Scan for the cell matching the given text and deliver its (x, y) coordinate at center. 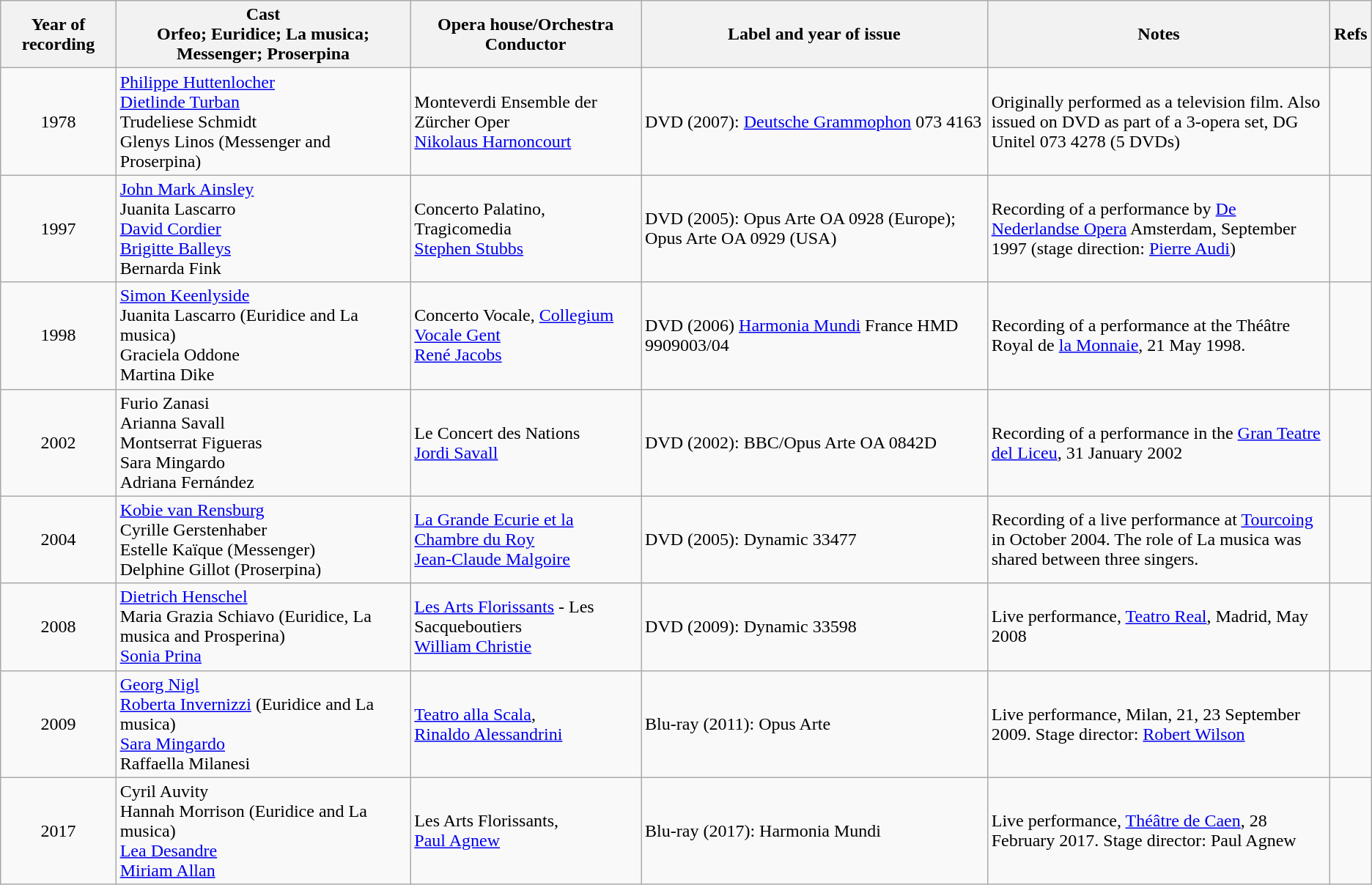
Label and year of issue (815, 34)
Live performance, Théâtre de Caen, 28 February 2017. Stage director: Paul Agnew (1159, 831)
CastOrfeo; Euridice; La musica; Messenger; Proserpina (263, 34)
2008 (59, 627)
DVD (2002): BBC/Opus Arte OA 0842D (815, 443)
Simon KeenlysideJuanita Lascarro (Euridice and La musica)Graciela OddoneMartina Dike (263, 336)
Cyril AuvityHannah Morrison (Euridice and La musica)Lea DesandreMiriam Allan (263, 831)
Georg NiglRoberta Invernizzi (Euridice and La musica)Sara MingardoRaffaella Milanesi (263, 724)
DVD (2005): Opus Arte OA 0928 (Europe); Opus Arte OA 0929 (USA) (815, 229)
Concerto Palatino, TragicomediaStephen Stubbs (526, 229)
1978 (59, 122)
2009 (59, 724)
John Mark AinsleyJuanita LascarroDavid CordierBrigitte BalleysBernarda Fink (263, 229)
Opera house/OrchestraConductor (526, 34)
Year of recording (59, 34)
Refs (1351, 34)
2002 (59, 443)
Kobie van RensburgCyrille GerstenhaberEstelle Kaïque (Messenger)Delphine Gillot (Proserpina) (263, 539)
Blu-ray (2011): Opus Arte (815, 724)
Live performance, Milan, 21, 23 September 2009. Stage director: Robert Wilson (1159, 724)
Concerto Vocale, Collegium Vocale GentRené Jacobs (526, 336)
Recording of a performance in the Gran Teatre del Liceu, 31 January 2002 (1159, 443)
DVD (2006) Harmonia Mundi France HMD 9909003/04 (815, 336)
1997 (59, 229)
Recording of a performance by De Nederlandse Opera Amsterdam, September 1997 (stage direction: Pierre Audi) (1159, 229)
Monteverdi Ensemble der Zürcher OperNikolaus Harnoncourt (526, 122)
Originally performed as a television film. Also issued on DVD as part of a 3-opera set, DG Unitel 073 4278 (5 DVDs) (1159, 122)
Furio ZanasiArianna SavallMontserrat FiguerasSara MingardoAdriana Fernández (263, 443)
DVD (2009): Dynamic 33598 (815, 627)
Recording of a performance at the Théâtre Royal de la Monnaie, 21 May 1998. (1159, 336)
Les Arts Florissants,Paul Agnew (526, 831)
Blu-ray (2017): Harmonia Mundi (815, 831)
Live performance, Teatro Real, Madrid, May 2008 (1159, 627)
2017 (59, 831)
DVD (2007): Deutsche Grammophon 073 4163 (815, 122)
Les Arts Florissants - Les Sacqueboutiers William Christie (526, 627)
Teatro alla Scala,Rinaldo Alessandrini (526, 724)
Philippe HuttenlocherDietlinde TurbanTrudeliese SchmidtGlenys Linos (Messenger and Proserpina) (263, 122)
2004 (59, 539)
Dietrich HenschelMaria Grazia Schiavo (Euridice, La musica and Prosperina)Sonia Prina (263, 627)
Recording of a live performance at Tourcoing in October 2004. The role of La musica was shared between three singers. (1159, 539)
DVD (2005): Dynamic 33477 (815, 539)
La Grande Ecurie et la Chambre du RoyJean-Claude Malgoire (526, 539)
Notes (1159, 34)
Le Concert des NationsJordi Savall (526, 443)
1998 (59, 336)
